Locate the cell with the specified text and output its [X, Y] center coordinate. 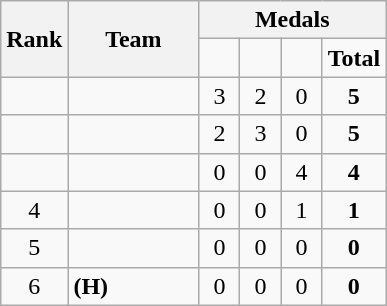
Team [134, 39]
6 [34, 286]
Medals [292, 20]
(H) [134, 286]
Total [354, 58]
Rank [34, 39]
